Pinpoint the cell where the given text exists, returning its (x, y) midpoint coordinate. 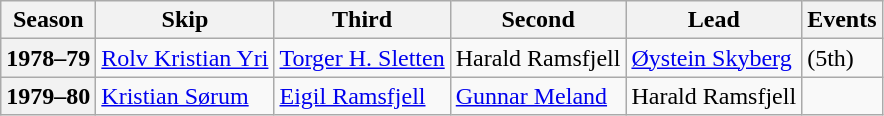
Second (538, 20)
Season (48, 20)
Torger H. Sletten (362, 58)
(5th) (842, 58)
1978–79 (48, 58)
Kristian Sørum (185, 96)
Events (842, 20)
Skip (185, 20)
Third (362, 20)
1979–80 (48, 96)
Lead (714, 20)
Øystein Skyberg (714, 58)
Eigil Ramsfjell (362, 96)
Gunnar Meland (538, 96)
Rolv Kristian Yri (185, 58)
